Provide the (x, y) coordinate of the cell's center where the given text is located.  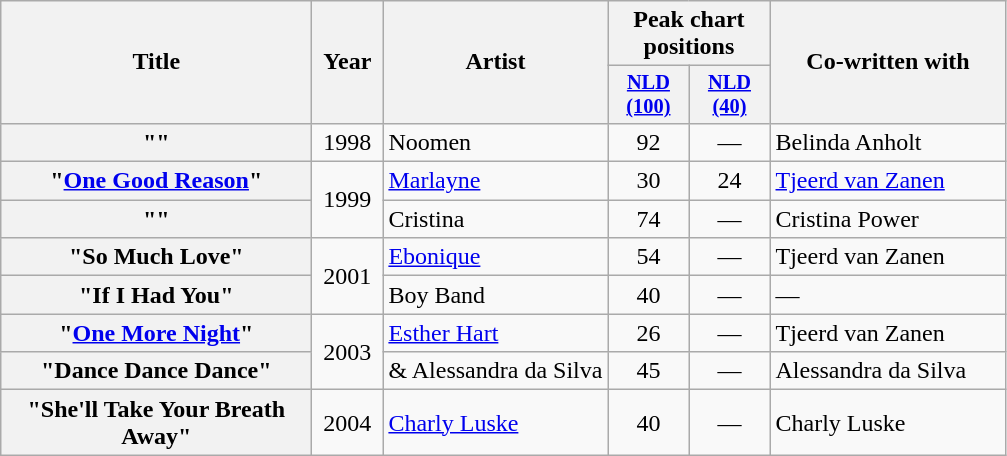
26 (648, 333)
Noomen (496, 142)
Belinda Anholt (888, 142)
"Dance Dance Dance" (156, 371)
NLD (40) (730, 95)
NLD (100) (648, 95)
Year (348, 62)
2003 (348, 352)
"One Good Reason" (156, 181)
Marlayne (496, 181)
"She'll Take Your Breath Away" (156, 422)
Artist (496, 62)
45 (648, 371)
92 (648, 142)
Title (156, 62)
2004 (348, 422)
"If I Had You" (156, 295)
24 (730, 181)
"One More Night" (156, 333)
54 (648, 257)
1998 (348, 142)
Cristina Power (888, 219)
Peak chart positions (689, 34)
Ebonique (496, 257)
Boy Band (496, 295)
Cristina (496, 219)
1999 (348, 200)
74 (648, 219)
"So Much Love" (156, 257)
30 (648, 181)
& Alessandra da Silva (496, 371)
Esther Hart (496, 333)
2001 (348, 276)
Alessandra da Silva (888, 371)
Co-written with (888, 62)
